Pinpoint the cell where the given text exists, returning its (x, y) midpoint coordinate. 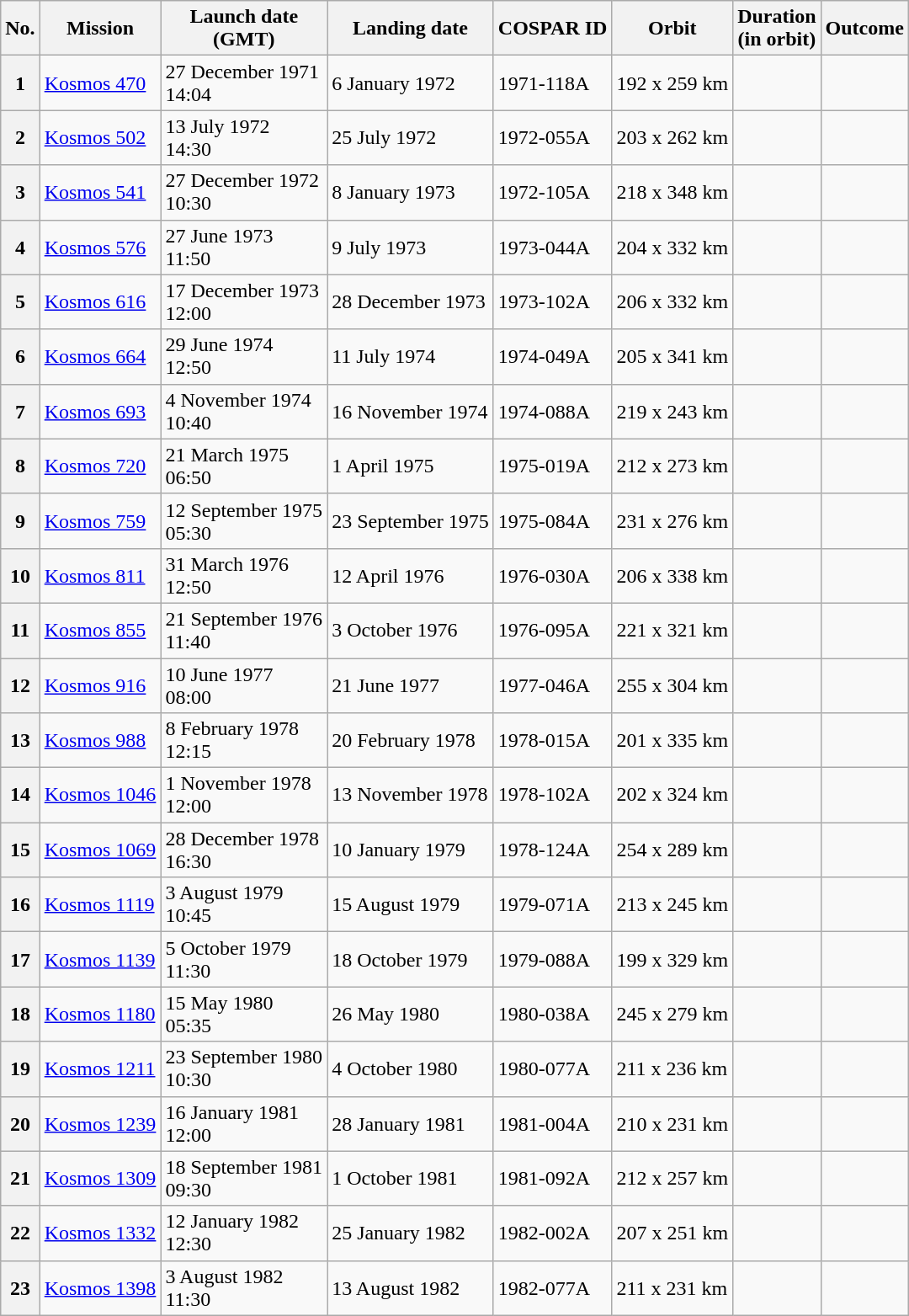
205 x 341 km (672, 357)
Kosmos 988 (100, 741)
12 January 198212:30 (244, 1233)
1978-015A (552, 741)
18 (20, 1014)
192 x 259 km (672, 83)
1 April 1975 (411, 466)
25 July 1972 (411, 138)
27 December 197114:04 (244, 83)
Kosmos 664 (100, 357)
Kosmos 1119 (100, 904)
1978-102A (552, 795)
21 September 197611:40 (244, 630)
COSPAR ID (552, 29)
1976-030A (552, 576)
255 x 304 km (672, 685)
16 January 198112:00 (244, 1123)
1 November 197812:00 (244, 795)
Kosmos 576 (100, 248)
212 x 273 km (672, 466)
21 March 197506:50 (244, 466)
14 (20, 795)
3 August 197910:45 (244, 904)
201 x 335 km (672, 741)
6 (20, 357)
3 August 198211:30 (244, 1288)
21 (20, 1179)
18 October 1979 (411, 960)
18 September 198109:30 (244, 1179)
213 x 245 km (672, 904)
Mission (100, 29)
9 July 1973 (411, 248)
Kosmos 1239 (100, 1123)
3 (20, 192)
Kosmos 1309 (100, 1179)
206 x 332 km (672, 301)
12 September 197505:30 (244, 520)
8 (20, 466)
Kosmos 811 (100, 576)
28 January 1981 (411, 1123)
219 x 243 km (672, 411)
4 (20, 248)
7 (20, 411)
206 x 338 km (672, 576)
25 January 1982 (411, 1233)
1972-105A (552, 192)
16 November 1974 (411, 411)
6 January 1972 (411, 83)
Kosmos 855 (100, 630)
21 June 1977 (411, 685)
1977-046A (552, 685)
29 June 197412:50 (244, 357)
22 (20, 1233)
20 February 1978 (411, 741)
3 October 1976 (411, 630)
1979-088A (552, 960)
Kosmos 1398 (100, 1288)
Kosmos 759 (100, 520)
Kosmos 1069 (100, 850)
23 September 1975 (411, 520)
Kosmos 1046 (100, 795)
Kosmos 916 (100, 685)
27 December 197210:30 (244, 192)
26 May 1980 (411, 1014)
Duration(in orbit) (777, 29)
17 December 197312:00 (244, 301)
1975-019A (552, 466)
1 October 1981 (411, 1179)
15 August 1979 (411, 904)
16 (20, 904)
203 x 262 km (672, 138)
231 x 276 km (672, 520)
4 October 1980 (411, 1069)
1974-049A (552, 357)
4 November 197410:40 (244, 411)
245 x 279 km (672, 1014)
1971-118A (552, 83)
Kosmos 502 (100, 138)
5 (20, 301)
10 January 1979 (411, 850)
207 x 251 km (672, 1233)
10 June 197708:00 (244, 685)
221 x 321 km (672, 630)
8 February 197812:15 (244, 741)
1982-002A (552, 1233)
199 x 329 km (672, 960)
1973-102A (552, 301)
218 x 348 km (672, 192)
Launch date(GMT) (244, 29)
13 July 197214:30 (244, 138)
1976-095A (552, 630)
1974-088A (552, 411)
11 July 1974 (411, 357)
Kosmos 1332 (100, 1233)
Kosmos 616 (100, 301)
8 January 1973 (411, 192)
10 (20, 576)
Kosmos 1180 (100, 1014)
Kosmos 693 (100, 411)
1 (20, 83)
13 November 1978 (411, 795)
Kosmos 541 (100, 192)
No. (20, 29)
15 (20, 850)
28 December 1973 (411, 301)
2 (20, 138)
1979-071A (552, 904)
1981-092A (552, 1179)
11 (20, 630)
13 (20, 741)
204 x 332 km (672, 248)
23 September 198010:30 (244, 1069)
254 x 289 km (672, 850)
Kosmos 470 (100, 83)
20 (20, 1123)
1982-077A (552, 1288)
17 (20, 960)
1980-077A (552, 1069)
211 x 236 km (672, 1069)
31 March 197612:50 (244, 576)
Kosmos 720 (100, 466)
19 (20, 1069)
5 October 197911:30 (244, 960)
Landing date (411, 29)
212 x 257 km (672, 1179)
1978-124A (552, 850)
Kosmos 1211 (100, 1069)
1981-004A (552, 1123)
Kosmos 1139 (100, 960)
Outcome (864, 29)
9 (20, 520)
1972-055A (552, 138)
1975-084A (552, 520)
15 May 198005:35 (244, 1014)
13 August 1982 (411, 1288)
12 April 1976 (411, 576)
211 x 231 km (672, 1288)
27 June 197311:50 (244, 248)
28 December 197816:30 (244, 850)
Orbit (672, 29)
1980-038A (552, 1014)
202 x 324 km (672, 795)
1973-044A (552, 248)
23 (20, 1288)
210 x 231 km (672, 1123)
12 (20, 685)
